Detect which cell encompasses the target text, then output its (x, y) center coordinate. 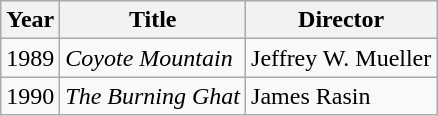
Jeffrey W. Mueller (342, 58)
Coyote Mountain (153, 58)
Title (153, 20)
James Rasin (342, 96)
The Burning Ghat (153, 96)
1989 (30, 58)
Year (30, 20)
Director (342, 20)
1990 (30, 96)
